Pinpoint the cell where the given text exists, returning its [x, y] midpoint coordinate. 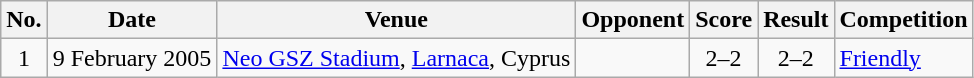
Date [132, 20]
No. [24, 20]
9 February 2005 [132, 58]
Competition [904, 20]
Venue [396, 20]
Result [796, 20]
Friendly [904, 58]
Opponent [633, 20]
Neo GSZ Stadium, Larnaca, Cyprus [396, 58]
Score [724, 20]
1 [24, 58]
